Return [X, Y] of the center of cell containing provided text 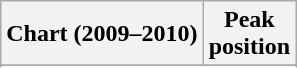
Chart (2009–2010) [102, 34]
Peakposition [249, 34]
